Output the [X, Y] coordinate of the center of the cell containing the given text.  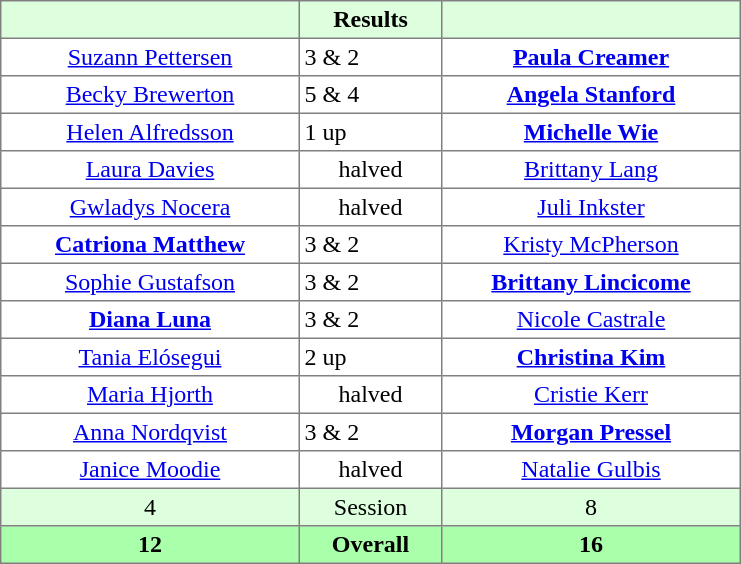
Sophie Gustafson [150, 282]
Overall [370, 545]
12 [150, 545]
Gwladys Nocera [150, 207]
Catriona Matthew [150, 245]
Janice Moodie [150, 470]
Nicole Castrale [591, 320]
Suzann Pettersen [150, 57]
Tania Elósegui [150, 357]
Brittany Lincicome [591, 282]
Christina Kim [591, 357]
Becky Brewerton [150, 95]
Anna Nordqvist [150, 432]
8 [591, 507]
Juli Inkster [591, 207]
Angela Stanford [591, 95]
Brittany Lang [591, 170]
Maria Hjorth [150, 395]
Paula Creamer [591, 57]
Results [370, 20]
Diana Luna [150, 320]
Session [370, 507]
1 up [370, 132]
2 up [370, 357]
16 [591, 545]
Helen Alfredsson [150, 132]
Michelle Wie [591, 132]
4 [150, 507]
5 & 4 [370, 95]
Cristie Kerr [591, 395]
Morgan Pressel [591, 432]
Kristy McPherson [591, 245]
Laura Davies [150, 170]
Natalie Gulbis [591, 470]
